For the text-containing cell, return its midpoint in [x, y] coordinate format. 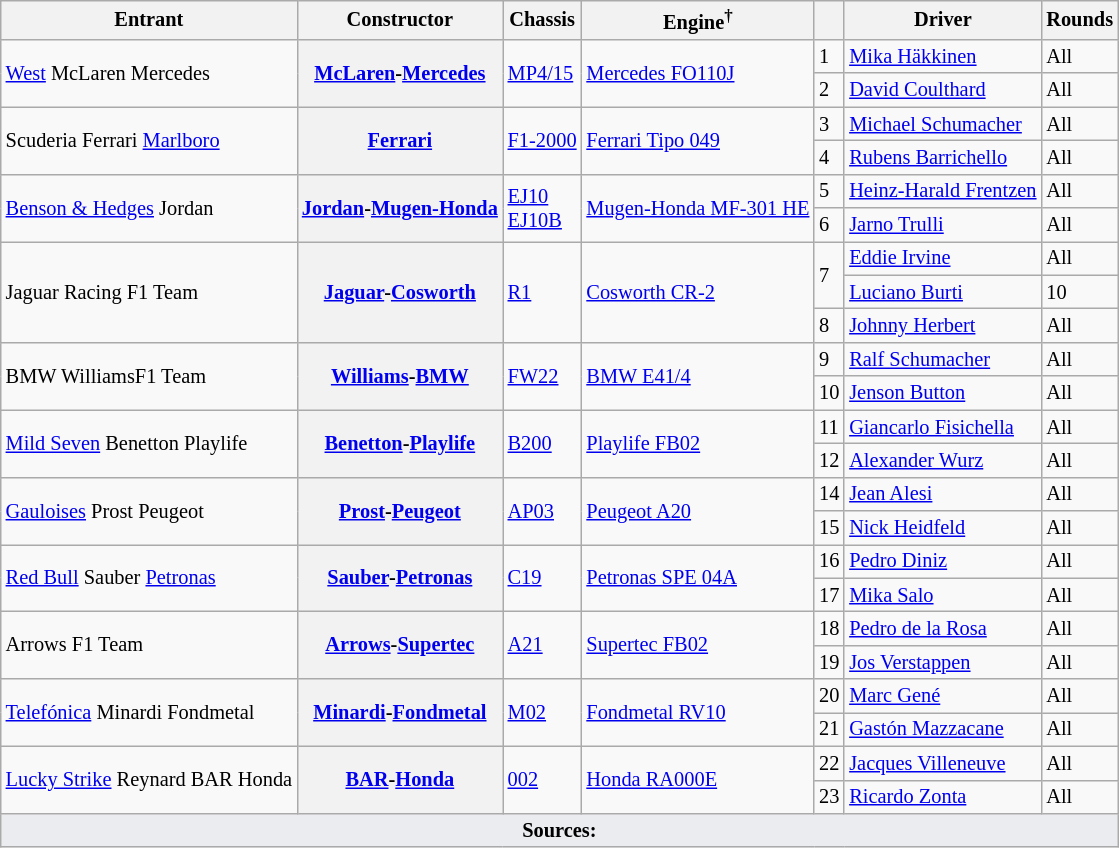
David Coulthard [942, 90]
Jarno Trulli [942, 225]
Pedro de la Rosa [942, 628]
Cosworth CR-2 [698, 292]
Jos Verstappen [942, 662]
20 [829, 696]
11 [829, 427]
BMW WilliamsF1 Team [149, 376]
EJ10EJ10B [542, 208]
Driver [942, 20]
Mugen-Honda MF-301 HE [698, 208]
McLaren-Mercedes [400, 72]
Minardi-Fondmetal [400, 712]
Prost-Peugeot [400, 510]
Gauloises Prost Peugeot [149, 510]
Arrows-Supertec [400, 644]
23 [829, 797]
BMW E41/4 [698, 376]
Jenson Button [942, 393]
Nick Heidfeld [942, 527]
F1-2000 [542, 140]
B200 [542, 444]
002 [542, 780]
Scuderia Ferrari Marlboro [149, 140]
2 [829, 90]
West McLaren Mercedes [149, 72]
Sauber-Petronas [400, 578]
Chassis [542, 20]
3 [829, 124]
AP03 [542, 510]
9 [829, 359]
Mercedes FO110J [698, 72]
Jordan-Mugen-Honda [400, 208]
Arrows F1 Team [149, 644]
4 [829, 157]
Benson & Hedges Jordan [149, 208]
Peugeot A20 [698, 510]
5 [829, 191]
Gastón Mazzacane [942, 729]
Pedro Diniz [942, 561]
Ralf Schumacher [942, 359]
Rubens Barrichello [942, 157]
Ferrari Tipo 049 [698, 140]
19 [829, 662]
Jean Alesi [942, 494]
21 [829, 729]
Entrant [149, 20]
Benetton-Playlife [400, 444]
Marc Gené [942, 696]
12 [829, 460]
Michael Schumacher [942, 124]
Honda RA000E [698, 780]
7 [829, 274]
18 [829, 628]
Rounds [1080, 20]
R1 [542, 292]
Jaguar Racing F1 Team [149, 292]
Red Bull Sauber Petronas [149, 578]
Constructor [400, 20]
Ferrari [400, 140]
Williams-BMW [400, 376]
Playlife FB02 [698, 444]
FW22 [542, 376]
22 [829, 763]
Heinz-Harald Frentzen [942, 191]
Sources: [560, 830]
Engine† [698, 20]
6 [829, 225]
8 [829, 326]
Giancarlo Fisichella [942, 427]
Mika Häkkinen [942, 56]
Jaguar-Cosworth [400, 292]
Supertec FB02 [698, 644]
17 [829, 595]
15 [829, 527]
Petronas SPE 04A [698, 578]
Mika Salo [942, 595]
Jacques Villeneuve [942, 763]
C19 [542, 578]
1 [829, 56]
16 [829, 561]
MP4/15 [542, 72]
Ricardo Zonta [942, 797]
Johnny Herbert [942, 326]
Telefónica Minardi Fondmetal [149, 712]
Mild Seven Benetton Playlife [149, 444]
Luciano Burti [942, 292]
Lucky Strike Reynard BAR Honda [149, 780]
M02 [542, 712]
14 [829, 494]
Eddie Irvine [942, 258]
Fondmetal RV10 [698, 712]
A21 [542, 644]
Alexander Wurz [942, 460]
BAR-Honda [400, 780]
